For the text-containing cell, return its midpoint in (X, Y) coordinate format. 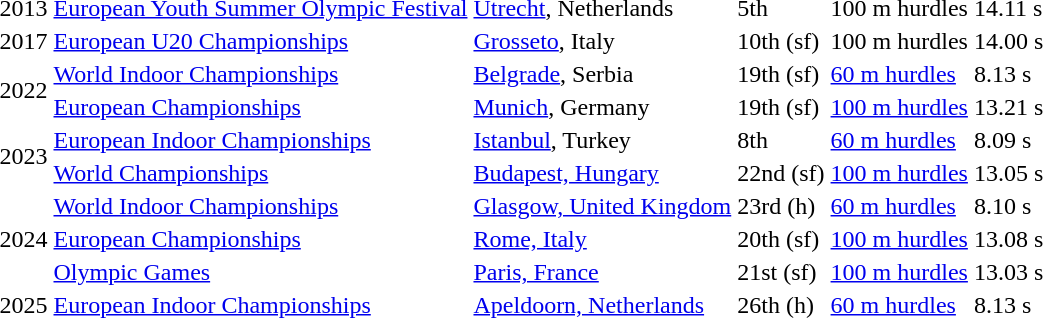
21st (sf) (781, 272)
Budapest, Hungary (602, 173)
Istanbul, Turkey (602, 140)
Paris, France (602, 272)
Belgrade, Serbia (602, 74)
Olympic Games (260, 272)
Grosseto, Italy (602, 41)
Rome, Italy (602, 239)
22nd (sf) (781, 173)
European Indoor Championships (260, 140)
Glasgow, United Kingdom (602, 206)
8th (781, 140)
10th (sf) (781, 41)
23rd (h) (781, 206)
European U20 Championships (260, 41)
World Championships (260, 173)
20th (sf) (781, 239)
Munich, Germany (602, 107)
